Locate the cell with the specified text and output its (X, Y) center coordinate. 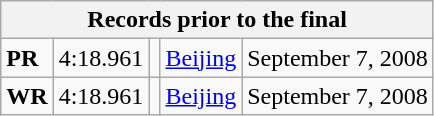
Records prior to the final (218, 20)
PR (27, 58)
WR (27, 96)
